Capture the cell that displays the provided text and extract its (x, y) central coordinate. 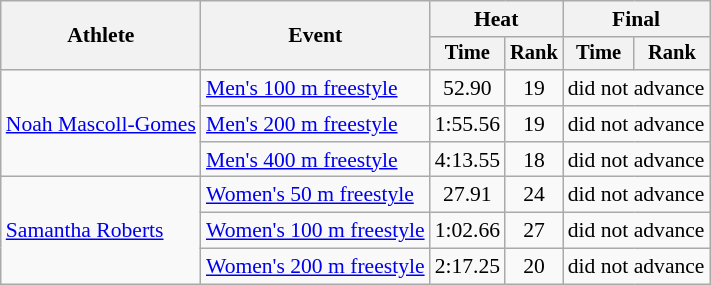
Heat (496, 19)
24 (534, 195)
Noah Mascoll-Gomes (101, 124)
18 (534, 160)
Athlete (101, 36)
2:17.25 (468, 267)
Final (636, 19)
1:55.56 (468, 124)
1:02.66 (468, 231)
Men's 200 m freestyle (316, 124)
20 (534, 267)
4:13.55 (468, 160)
Women's 100 m freestyle (316, 231)
Women's 200 m freestyle (316, 267)
Event (316, 36)
27.91 (468, 195)
52.90 (468, 88)
Men's 100 m freestyle (316, 88)
Women's 50 m freestyle (316, 195)
27 (534, 231)
Men's 400 m freestyle (316, 160)
Samantha Roberts (101, 230)
